For the text-containing cell, return its midpoint in (X, Y) coordinate format. 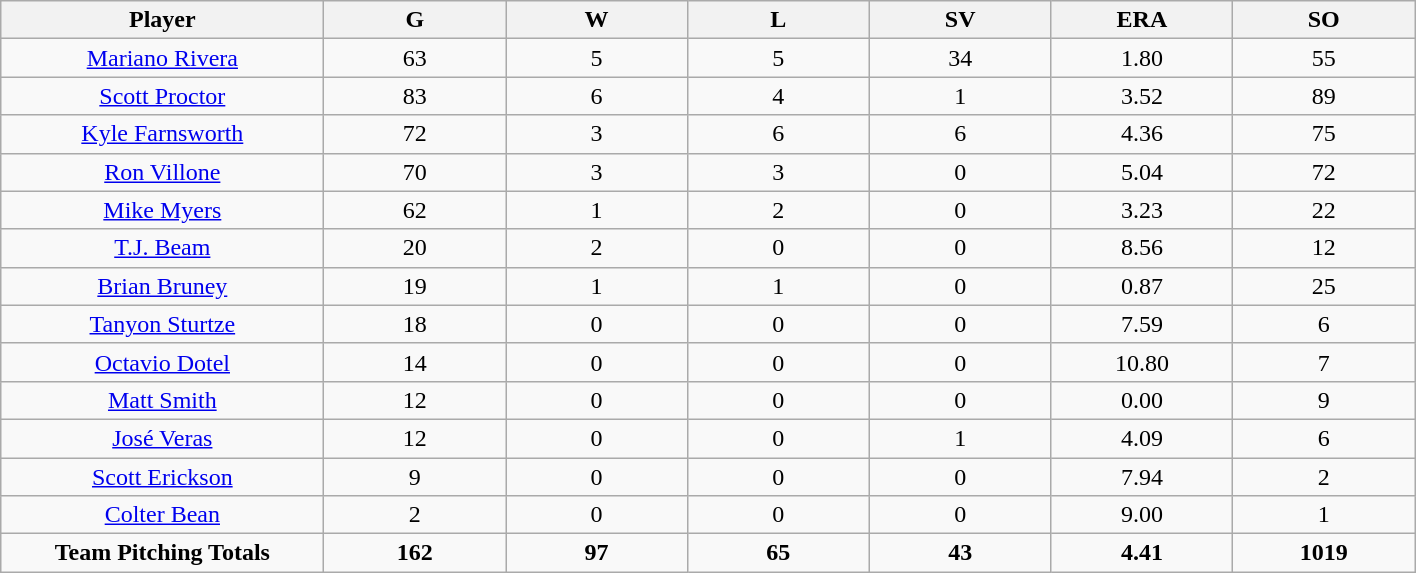
7.59 (1142, 324)
75 (1324, 134)
5.04 (1142, 172)
Mike Myers (162, 210)
W (597, 20)
Scott Erickson (162, 477)
34 (960, 58)
SO (1324, 20)
Colter Bean (162, 515)
Team Pitching Totals (162, 553)
1019 (1324, 553)
ERA (1142, 20)
65 (778, 553)
SV (960, 20)
Scott Proctor (162, 96)
0.00 (1142, 400)
Octavio Dotel (162, 362)
25 (1324, 286)
83 (415, 96)
G (415, 20)
Matt Smith (162, 400)
63 (415, 58)
Tanyon Sturtze (162, 324)
Brian Bruney (162, 286)
18 (415, 324)
Player (162, 20)
89 (1324, 96)
0.87 (1142, 286)
3.52 (1142, 96)
4.36 (1142, 134)
7 (1324, 362)
Kyle Farnsworth (162, 134)
4 (778, 96)
3.23 (1142, 210)
L (778, 20)
T.J. Beam (162, 248)
62 (415, 210)
7.94 (1142, 477)
14 (415, 362)
Ron Villone (162, 172)
10.80 (1142, 362)
43 (960, 553)
22 (1324, 210)
162 (415, 553)
70 (415, 172)
4.41 (1142, 553)
9.00 (1142, 515)
20 (415, 248)
1.80 (1142, 58)
19 (415, 286)
97 (597, 553)
José Veras (162, 438)
4.09 (1142, 438)
55 (1324, 58)
8.56 (1142, 248)
Mariano Rivera (162, 58)
